From the cell containing the given text, extract its center point as [x, y] coordinate. 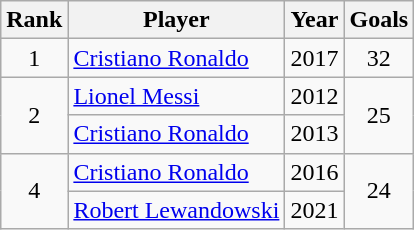
1 [34, 58]
2012 [314, 96]
2017 [314, 58]
2021 [314, 210]
25 [379, 115]
Robert Lewandowski [176, 210]
2013 [314, 134]
2016 [314, 172]
24 [379, 191]
Goals [379, 20]
Player [176, 20]
32 [379, 58]
Rank [34, 20]
Year [314, 20]
4 [34, 191]
2 [34, 115]
Lionel Messi [176, 96]
